For the text-containing cell, return its midpoint in (X, Y) coordinate format. 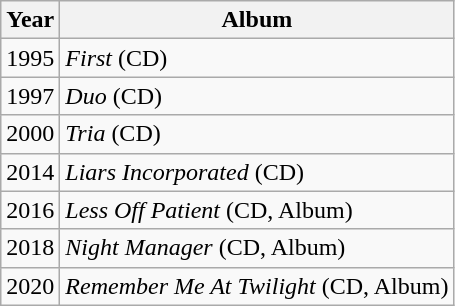
Album (257, 20)
Year (30, 20)
Tria (CD) (257, 134)
Less Off Patient (CD, Album) (257, 210)
2014 (30, 172)
1995 (30, 58)
Liars Incorporated (CD) (257, 172)
2018 (30, 248)
2016 (30, 210)
Remember Me At Twilight (CD, Album) (257, 286)
2020 (30, 286)
Night Manager (CD, Album) (257, 248)
First (CD) (257, 58)
2000 (30, 134)
Duo (CD) (257, 96)
1997 (30, 96)
